For the text-containing cell, return its midpoint in [X, Y] coordinate format. 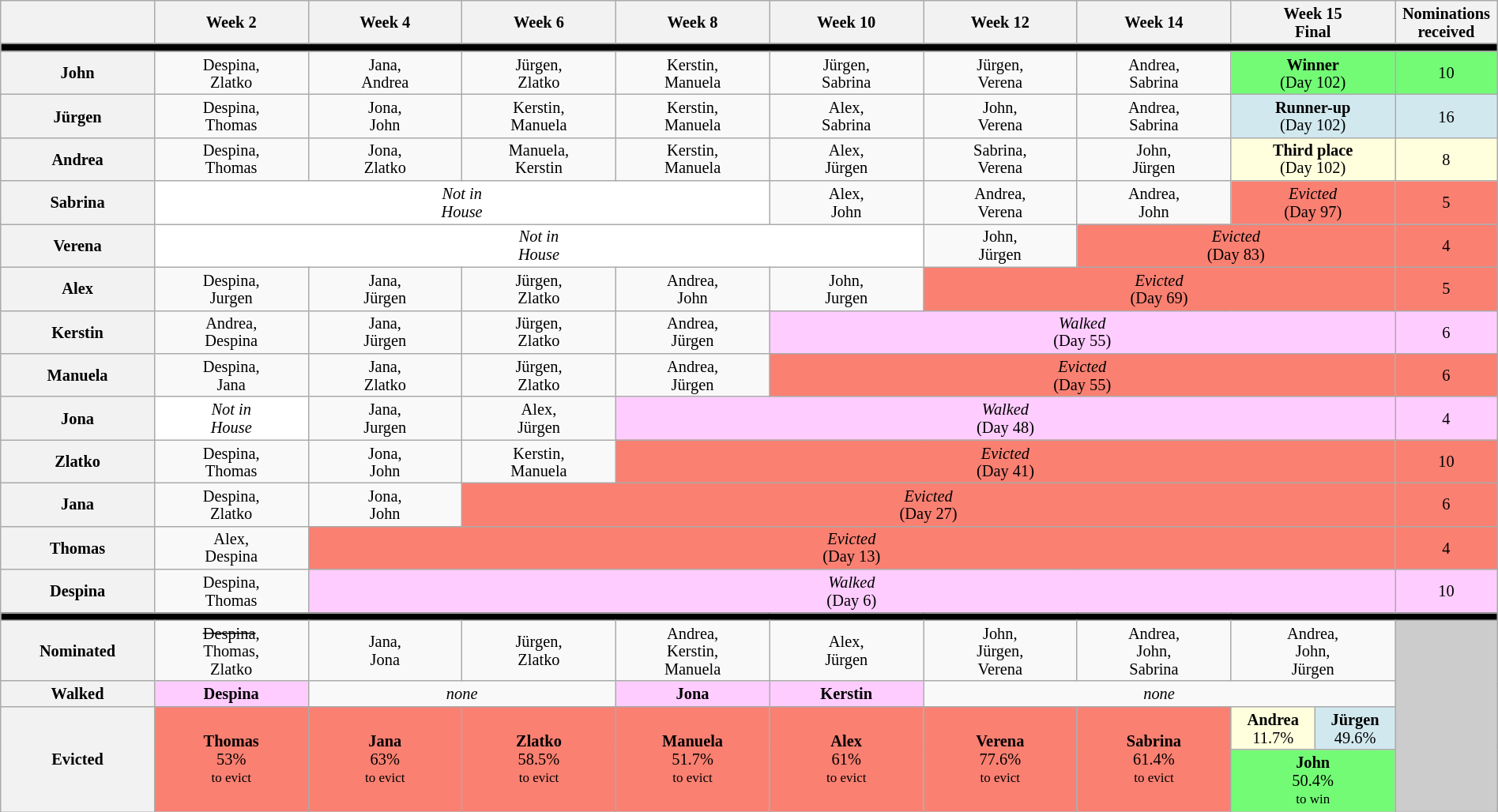
Jana,Andrea [386, 73]
Evicted(Day 41) [1005, 461]
Zlatko [77, 461]
Walked(Day 48) [1005, 419]
Despina,Thomas,Zlatko [231, 651]
16 [1447, 115]
Evicted(Day 55) [1082, 374]
Evicted(Day 97) [1313, 202]
Nominated [77, 651]
Week 15Final [1313, 22]
Jana,Jona [386, 651]
Thomas [77, 548]
Week 4 [386, 22]
Jürgen [77, 115]
Walked [77, 694]
Andrea,Kerstin,Manuela [692, 651]
John [77, 73]
John,Jurgen [847, 289]
Sabrina61.4%to evict [1154, 758]
Walked(Day 55) [1082, 332]
Alex,John [847, 202]
Runner-up(Day 102) [1313, 115]
Alex61%to evict [847, 758]
Andrea,Verena [1000, 202]
Jürgen49.6% [1356, 728]
Jana [77, 504]
Jürgen,Sabrina [847, 73]
Andrea,Despina [231, 332]
Despina,Jana [231, 374]
Andrea [77, 160]
Manuela,Kerstin [539, 160]
Evicted(Day 83) [1236, 245]
Despina,Jurgen [231, 289]
Nominations received [1447, 22]
Jona,Zlatko [386, 160]
Week 2 [231, 22]
Evicted(Day 13) [852, 548]
Verena [77, 245]
Zlatko58.5%to evict [539, 758]
Sabrina,Verena [1000, 160]
Evicted(Day 27) [929, 504]
Jürgen,Verena [1000, 73]
Evicted [77, 758]
Sabrina [77, 202]
John50.4%to win [1313, 780]
Alex [77, 289]
Week 10 [847, 22]
John,Verena [1000, 115]
Alex,Despina [231, 548]
8 [1447, 160]
Jana,Zlatko [386, 374]
Third place(Day 102) [1313, 160]
Week 6 [539, 22]
Week 12 [1000, 22]
Andrea11.7% [1274, 728]
Week 14 [1154, 22]
Alex,Sabrina [847, 115]
Week 8 [692, 22]
Andrea,John,Jürgen [1313, 651]
Verena77.6%to evict [1000, 758]
Andrea,John,Sabrina [1154, 651]
Jana,Jurgen [386, 419]
Jana63%to evict [386, 758]
Manuela [77, 374]
Evicted(Day 69) [1158, 289]
John,Jürgen,Verena [1000, 651]
Winner(Day 102) [1313, 73]
Manuela51.7%to evict [692, 758]
Thomas53%to evict [231, 758]
Walked(Day 6) [852, 591]
